Identify which cell holds the provided text, then report its (x, y) central coordinate. 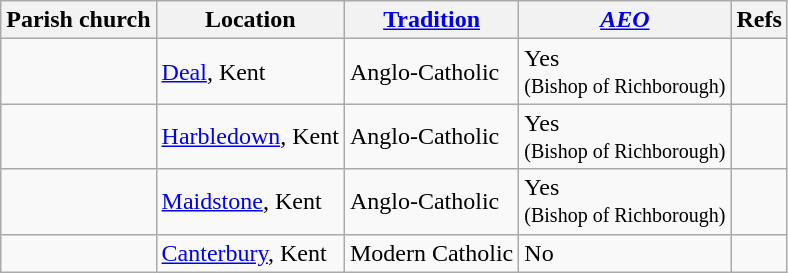
Modern Catholic (431, 253)
Refs (759, 20)
Location (250, 20)
Harbledown, Kent (250, 136)
Tradition (431, 20)
AEO (625, 20)
Parish church (78, 20)
Canterbury, Kent (250, 253)
Maidstone, Kent (250, 202)
Deal, Kent (250, 72)
No (625, 253)
